Return (X, Y) of the center of cell containing provided text 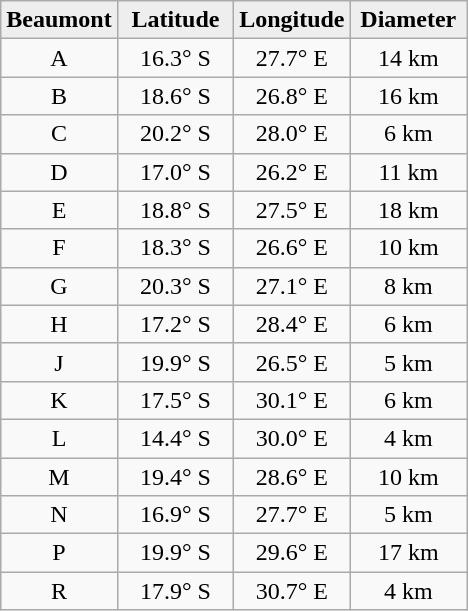
28.0° E (292, 134)
28.4° E (292, 324)
M (59, 477)
R (59, 591)
H (59, 324)
P (59, 553)
A (59, 58)
C (59, 134)
B (59, 96)
L (59, 438)
17.2° S (175, 324)
17.9° S (175, 591)
18.6° S (175, 96)
14.4° S (175, 438)
26.6° E (292, 248)
26.8° E (292, 96)
Diameter (408, 20)
17.0° S (175, 172)
18.8° S (175, 210)
18.3° S (175, 248)
Latitude (175, 20)
14 km (408, 58)
27.5° E (292, 210)
K (59, 400)
N (59, 515)
30.0° E (292, 438)
J (59, 362)
26.5° E (292, 362)
26.2° E (292, 172)
11 km (408, 172)
30.7° E (292, 591)
17.5° S (175, 400)
16 km (408, 96)
27.1° E (292, 286)
17 km (408, 553)
Longitude (292, 20)
Beaumont (59, 20)
8 km (408, 286)
20.2° S (175, 134)
E (59, 210)
19.4° S (175, 477)
20.3° S (175, 286)
18 km (408, 210)
F (59, 248)
16.3° S (175, 58)
29.6° E (292, 553)
G (59, 286)
28.6° E (292, 477)
D (59, 172)
30.1° E (292, 400)
16.9° S (175, 515)
